Search for the cell housing the specified text and yield its (x, y) center coordinate. 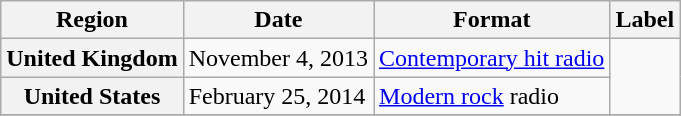
Region (92, 20)
Modern rock radio (492, 96)
November 4, 2013 (278, 58)
Date (278, 20)
February 25, 2014 (278, 96)
Label (645, 20)
United States (92, 96)
Format (492, 20)
Contemporary hit radio (492, 58)
United Kingdom (92, 58)
